From the cell containing the given text, extract its center point as [x, y] coordinate. 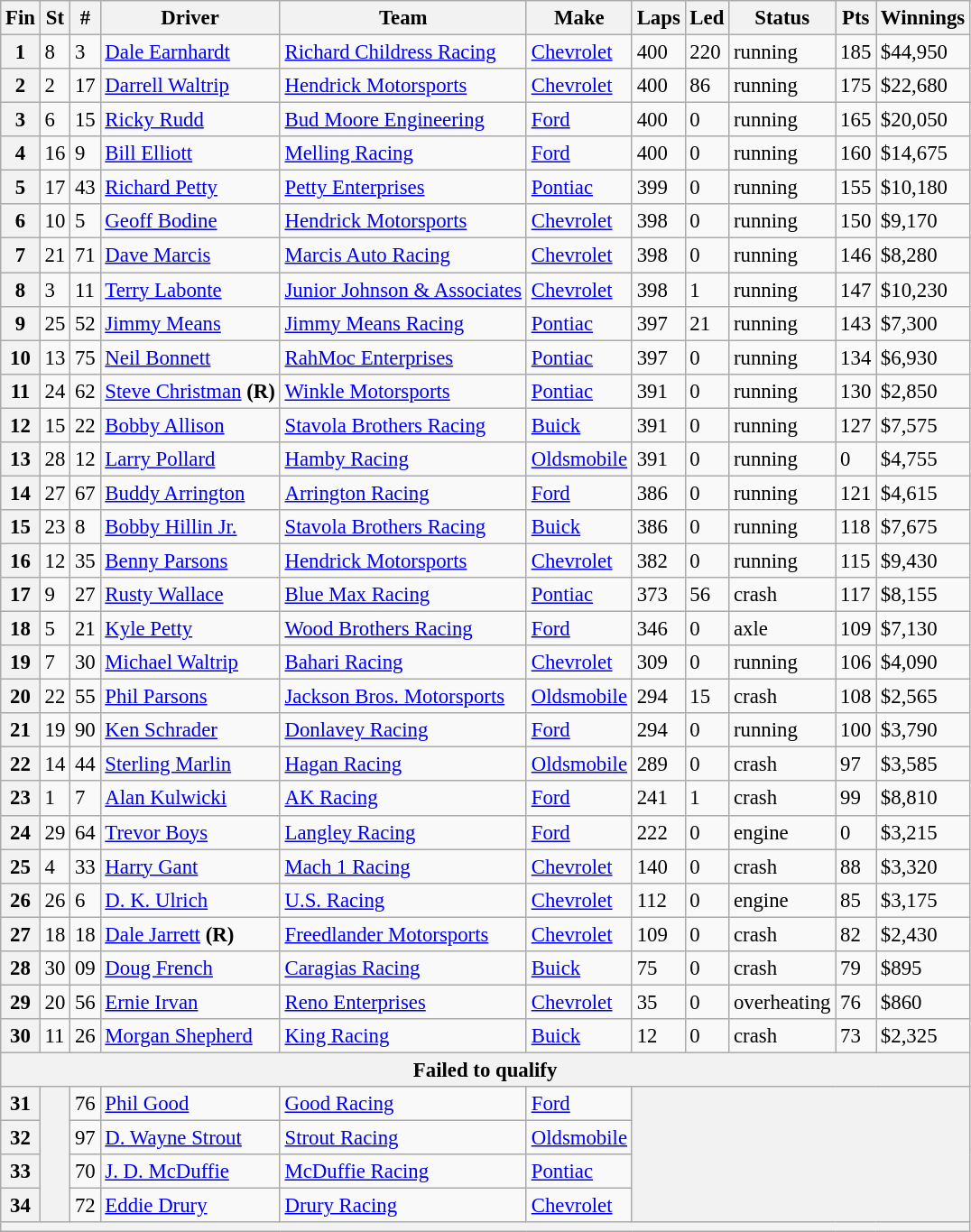
86 [707, 86]
U.S. Racing [402, 900]
Terry Labonte [190, 290]
$4,615 [923, 493]
175 [855, 86]
$2,325 [923, 1036]
Bud Moore Engineering [402, 120]
$7,300 [923, 323]
$10,180 [923, 188]
289 [659, 764]
$3,320 [923, 866]
79 [855, 968]
118 [855, 527]
Make [579, 18]
140 [659, 866]
Larry Pollard [190, 459]
$860 [923, 1002]
$10,230 [923, 290]
121 [855, 493]
Bill Elliott [190, 153]
Phil Parsons [190, 697]
399 [659, 188]
$8,280 [923, 255]
Langley Racing [402, 832]
Jackson Bros. Motorsports [402, 697]
143 [855, 323]
$7,130 [923, 629]
Reno Enterprises [402, 1002]
J. D. McDuffie [190, 1172]
$8,155 [923, 595]
Richard Petty [190, 188]
100 [855, 730]
Eddie Drury [190, 1206]
$895 [923, 968]
Petty Enterprises [402, 188]
Melling Racing [402, 153]
Ernie Irvan [190, 1002]
$3,175 [923, 900]
373 [659, 595]
$3,585 [923, 764]
31 [21, 1104]
72 [85, 1206]
185 [855, 52]
Bobby Hillin Jr. [190, 527]
134 [855, 357]
Benny Parsons [190, 560]
147 [855, 290]
Darrell Waltrip [190, 86]
112 [659, 900]
88 [855, 866]
Pts [855, 18]
34 [21, 1206]
Buddy Arrington [190, 493]
Richard Childress Racing [402, 52]
Michael Waltrip [190, 662]
Fin [21, 18]
165 [855, 120]
Donlavey Racing [402, 730]
52 [85, 323]
146 [855, 255]
Jimmy Means [190, 323]
$44,950 [923, 52]
King Racing [402, 1036]
Bahari Racing [402, 662]
Doug French [190, 968]
44 [85, 764]
Laps [659, 18]
155 [855, 188]
Morgan Shepherd [190, 1036]
$2,430 [923, 934]
382 [659, 560]
Good Racing [402, 1104]
D. Wayne Strout [190, 1138]
309 [659, 662]
108 [855, 697]
241 [659, 799]
130 [855, 391]
Hagan Racing [402, 764]
$2,565 [923, 697]
Strout Racing [402, 1138]
71 [85, 255]
43 [85, 188]
62 [85, 391]
Arrington Racing [402, 493]
Dale Earnhardt [190, 52]
Winnings [923, 18]
Alan Kulwicki [190, 799]
Status [782, 18]
150 [855, 221]
Geoff Bodine [190, 221]
160 [855, 153]
Jimmy Means Racing [402, 323]
$3,790 [923, 730]
64 [85, 832]
67 [85, 493]
55 [85, 697]
McDuffie Racing [402, 1172]
Rusty Wallace [190, 595]
Freedlander Motorsports [402, 934]
Neil Bonnett [190, 357]
Driver [190, 18]
Kyle Petty [190, 629]
Bobby Allison [190, 425]
Dale Jarrett (R) [190, 934]
82 [855, 934]
90 [85, 730]
106 [855, 662]
220 [707, 52]
St [54, 18]
D. K. Ulrich [190, 900]
$4,755 [923, 459]
$9,170 [923, 221]
# [85, 18]
AK Racing [402, 799]
Sterling Marlin [190, 764]
Marcis Auto Racing [402, 255]
Caragias Racing [402, 968]
Harry Gant [190, 866]
85 [855, 900]
$2,850 [923, 391]
32 [21, 1138]
Junior Johnson & Associates [402, 290]
$8,810 [923, 799]
Winkle Motorsports [402, 391]
Dave Marcis [190, 255]
Mach 1 Racing [402, 866]
RahMoc Enterprises [402, 357]
$3,215 [923, 832]
346 [659, 629]
222 [659, 832]
99 [855, 799]
$22,680 [923, 86]
115 [855, 560]
$14,675 [923, 153]
73 [855, 1036]
$4,090 [923, 662]
$20,050 [923, 120]
Steve Christman (R) [190, 391]
Hamby Racing [402, 459]
$7,675 [923, 527]
Led [707, 18]
Drury Racing [402, 1206]
$6,930 [923, 357]
$7,575 [923, 425]
overheating [782, 1002]
09 [85, 968]
Ken Schrader [190, 730]
Blue Max Racing [402, 595]
70 [85, 1172]
Wood Brothers Racing [402, 629]
Trevor Boys [190, 832]
Ricky Rudd [190, 120]
$9,430 [923, 560]
axle [782, 629]
Phil Good [190, 1104]
Failed to qualify [485, 1070]
Team [402, 18]
127 [855, 425]
117 [855, 595]
